Scan for the cell matching the given text and deliver its (X, Y) coordinate at center. 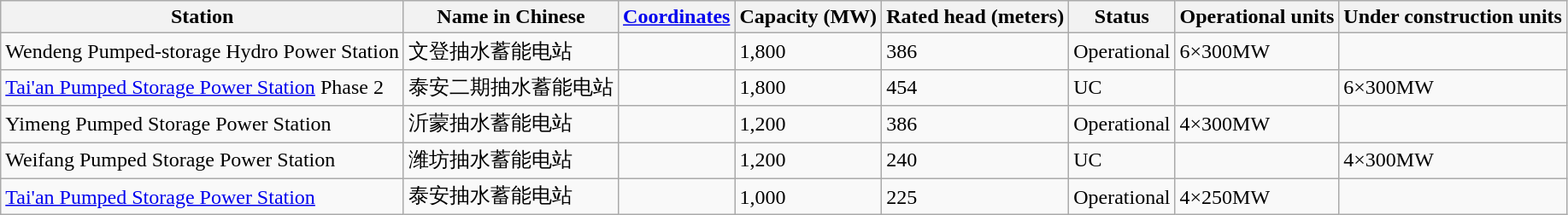
Tai'an Pumped Storage Power Station (203, 196)
4×250MW (1257, 196)
Operational units (1257, 17)
Capacity (MW) (808, 17)
Status (1122, 17)
Name in Chinese (511, 17)
1,000 (808, 196)
Weifang Pumped Storage Power Station (203, 160)
文登抽水蓄能电站 (511, 51)
泰安二期抽水蓄能电站 (511, 87)
Under construction units (1453, 17)
沂蒙抽水蓄能电站 (511, 125)
泰安抽水蓄能电站 (511, 196)
Rated head (meters) (976, 17)
Yimeng Pumped Storage Power Station (203, 125)
Tai'an Pumped Storage Power Station Phase 2 (203, 87)
454 (976, 87)
Station (203, 17)
潍坊抽水蓄能电站 (511, 160)
225 (976, 196)
Coordinates (677, 17)
240 (976, 160)
Wendeng Pumped-storage Hydro Power Station (203, 51)
